Provide the [x, y] coordinate of the cell's center where the given text is located.  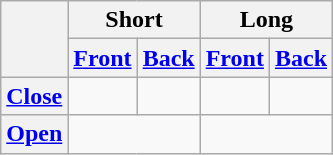
Long [266, 20]
Close [34, 96]
Open [34, 134]
Short [134, 20]
